Scan for the cell matching the given text and deliver its (x, y) coordinate at center. 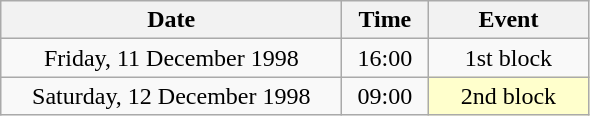
Date (172, 20)
1st block (508, 58)
16:00 (385, 58)
Friday, 11 December 1998 (172, 58)
09:00 (385, 96)
2nd block (508, 96)
Time (385, 20)
Event (508, 20)
Saturday, 12 December 1998 (172, 96)
